Find where the given text appears and provide that cell's center as (X, Y) coordinate. 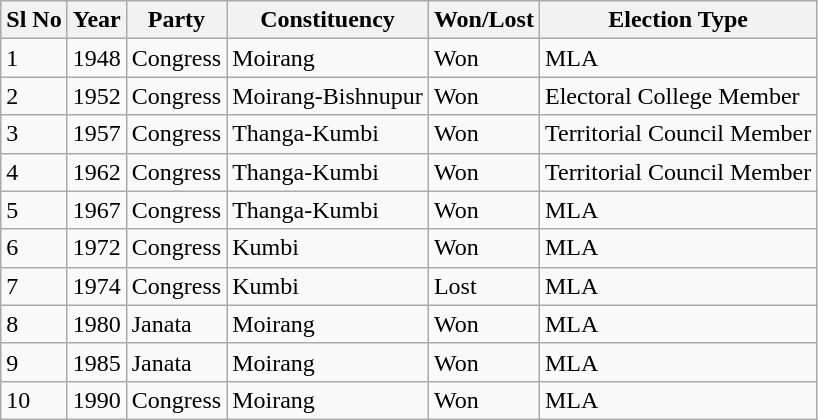
2 (34, 96)
1967 (96, 210)
Year (96, 20)
1962 (96, 172)
Electoral College Member (678, 96)
1974 (96, 286)
10 (34, 400)
Constituency (328, 20)
1948 (96, 58)
Won/Lost (484, 20)
Election Type (678, 20)
Moirang-Bishnupur (328, 96)
3 (34, 134)
6 (34, 248)
1957 (96, 134)
4 (34, 172)
8 (34, 324)
1980 (96, 324)
Party (176, 20)
1972 (96, 248)
1985 (96, 362)
5 (34, 210)
7 (34, 286)
1 (34, 58)
Sl No (34, 20)
Lost (484, 286)
1990 (96, 400)
9 (34, 362)
1952 (96, 96)
